Determine the (x, y) coordinate at the center of the cell enclosing the given text.  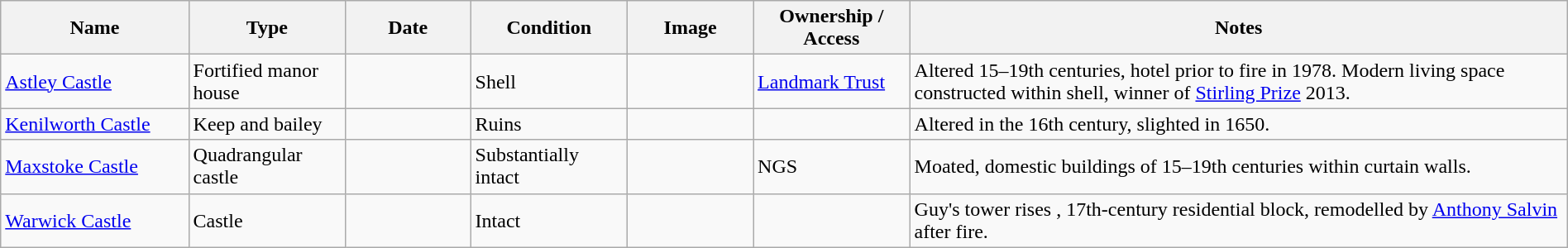
Shell (549, 81)
Guy's tower rises , 17th-century residential block, remodelled by Anthony Salvin after fire. (1239, 220)
Altered in the 16th century, slighted in 1650. (1239, 124)
Altered 15–19th centuries, hotel prior to fire in 1978. Modern living space constructed within shell, winner of Stirling Prize 2013. (1239, 81)
Image (691, 28)
Ruins (549, 124)
Maxstoke Castle (94, 167)
Castle (266, 220)
Intact (549, 220)
Moated, domestic buildings of 15–19th centuries within curtain walls. (1239, 167)
Substantially intact (549, 167)
Type (266, 28)
Astley Castle (94, 81)
Keep and bailey (266, 124)
Name (94, 28)
Quadrangular castle (266, 167)
Kenilworth Castle (94, 124)
Ownership / Access (832, 28)
Date (409, 28)
Condition (549, 28)
Landmark Trust (832, 81)
Notes (1239, 28)
Fortified manor house (266, 81)
NGS (832, 167)
Warwick Castle (94, 220)
